Pinpoint the cell where the given text exists, returning its (x, y) midpoint coordinate. 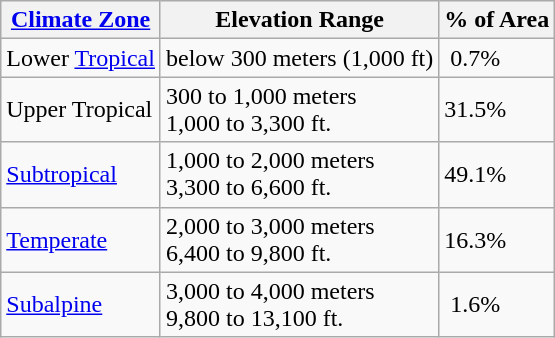
3,000 to 4,000 meters9,800 to 13,100 ft. (299, 304)
Subtropical (81, 174)
300 to 1,000 meters1,000 to 3,300 ft. (299, 110)
2,000 to 3,000 meters6,400 to 9,800 ft. (299, 240)
31.5% (497, 110)
Lower Tropical (81, 58)
Elevation Range (299, 20)
1.6% (497, 304)
Climate Zone (81, 20)
0.7% (497, 58)
below 300 meters (1,000 ft) (299, 58)
16.3% (497, 240)
% of Area (497, 20)
49.1% (497, 174)
Temperate (81, 240)
Upper Tropical (81, 110)
1,000 to 2,000 meters3,300 to 6,600 ft. (299, 174)
Subalpine (81, 304)
